Provide the [x, y] coordinate of the cell's center where the given text is located.  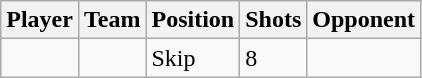
Opponent [364, 20]
Player [40, 20]
8 [274, 58]
Position [193, 20]
Skip [193, 58]
Team [112, 20]
Shots [274, 20]
